Extract the [X, Y] coordinate from the center of the cell holding the provided text.  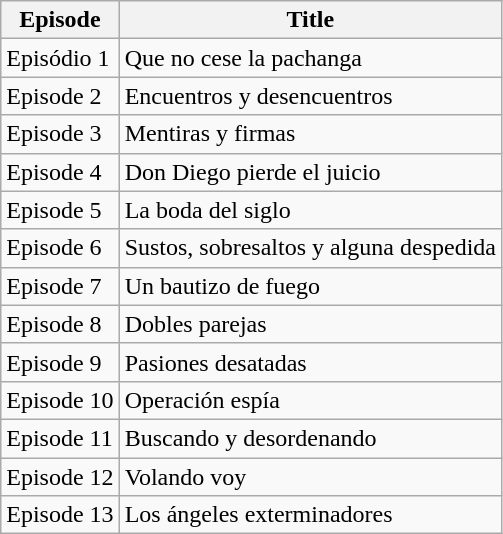
Episódio 1 [60, 58]
Episode 13 [60, 515]
Episode 6 [60, 248]
Episode 11 [60, 438]
Episode 9 [60, 362]
La boda del siglo [310, 210]
Episode 10 [60, 400]
Episode 8 [60, 324]
Operación espía [310, 400]
Volando voy [310, 477]
Episode [60, 20]
Episode 2 [60, 96]
Sustos, sobresaltos y alguna despedida [310, 248]
Que no cese la pachanga [310, 58]
Title [310, 20]
Buscando y desordenando [310, 438]
Episode 3 [60, 134]
Pasiones desatadas [310, 362]
Episode 7 [60, 286]
Mentiras y firmas [310, 134]
Don Diego pierde el juicio [310, 172]
Encuentros y desencuentros [310, 96]
Dobles parejas [310, 324]
Un bautizo de fuego [310, 286]
Los ángeles exterminadores [310, 515]
Episode 5 [60, 210]
Episode 4 [60, 172]
Episode 12 [60, 477]
